From the cell containing the given text, extract its center point as [x, y] coordinate. 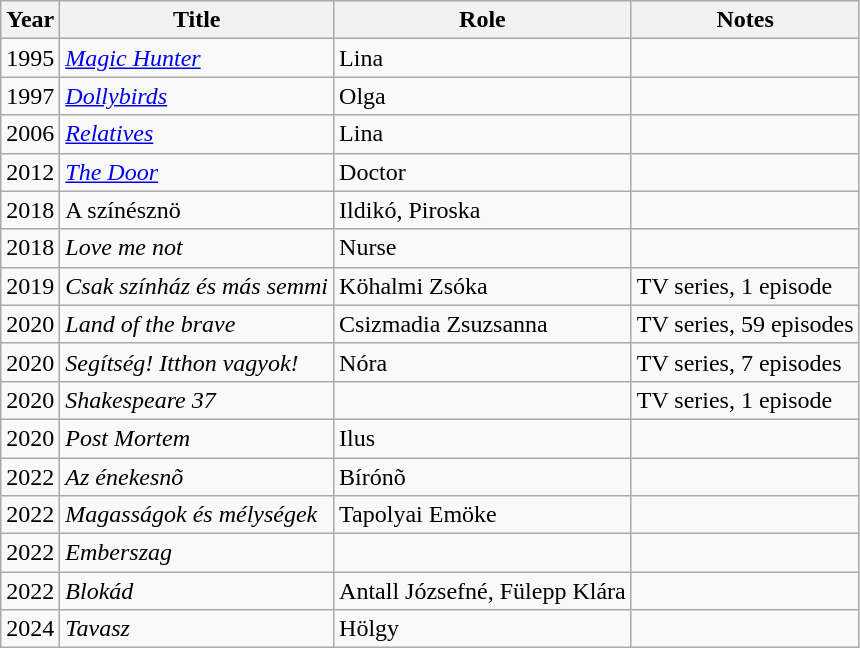
Olga [483, 96]
2024 [30, 629]
Post Mortem [197, 438]
The Door [197, 172]
TV series, 7 episodes [745, 362]
Shakespeare 37 [197, 400]
Köhalmi Zsóka [483, 286]
Tapolyai Emöke [483, 515]
1997 [30, 96]
Role [483, 20]
Hölgy [483, 629]
2019 [30, 286]
Tavasz [197, 629]
Az énekesnõ [197, 477]
Bírónõ [483, 477]
Blokád [197, 591]
Notes [745, 20]
Nóra [483, 362]
Magasságok és mélységek [197, 515]
2012 [30, 172]
Magic Hunter [197, 58]
1995 [30, 58]
Segítség! Itthon vagyok! [197, 362]
Love me not [197, 248]
Ildikó, Piroska [483, 210]
Year [30, 20]
Nurse [483, 248]
A színésznö [197, 210]
Csak színház és más semmi [197, 286]
Antall Józsefné, Fülepp Klára [483, 591]
Title [197, 20]
Csizmadia Zsuzsanna [483, 324]
2006 [30, 134]
Doctor [483, 172]
Ilus [483, 438]
Emberszag [197, 553]
Land of the brave [197, 324]
Dollybirds [197, 96]
Relatives [197, 134]
TV series, 59 episodes [745, 324]
